Locate the cell with the specified text and output its (X, Y) center coordinate. 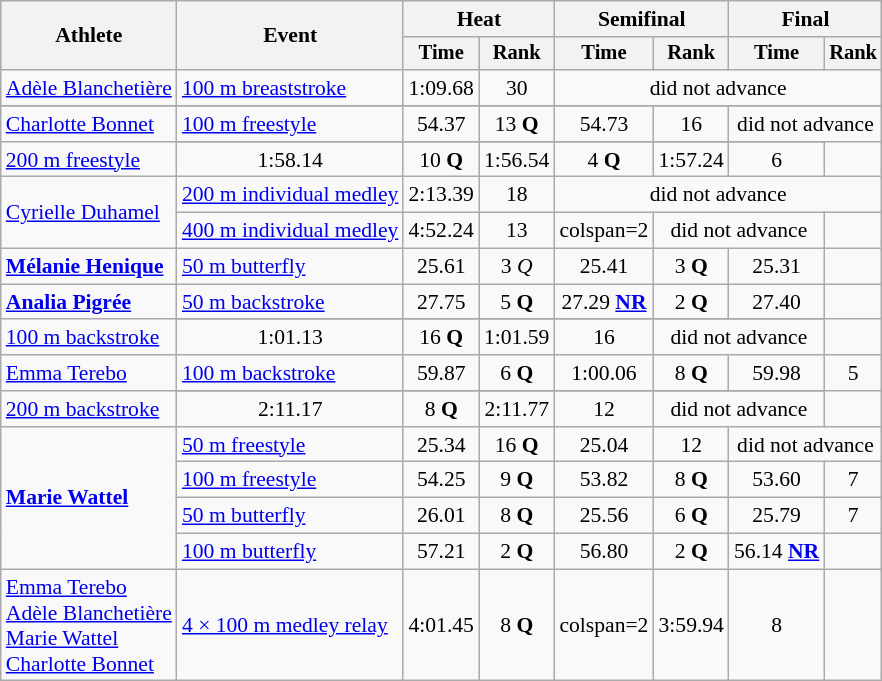
4:01.45 (440, 625)
400 m individual medley (290, 231)
5 (853, 373)
1:00.06 (604, 373)
25.61 (440, 267)
25.41 (604, 267)
54.73 (604, 124)
Semifinal (642, 19)
Final (806, 19)
1:58.14 (290, 160)
54.25 (440, 480)
Emma TereboAdèle Blanchetière Marie Wattel Charlotte Bonnet (89, 625)
13 Q (516, 124)
30 (516, 88)
1:01.59 (516, 338)
4 Q (604, 160)
25.79 (776, 516)
Event (290, 36)
53.60 (776, 480)
Emma Terebo (89, 373)
50 m freestyle (290, 445)
6 (776, 160)
25.34 (440, 445)
1:57.24 (690, 160)
5 Q (516, 302)
200 m individual medley (290, 195)
53.82 (604, 480)
27.40 (776, 302)
Adèle Blanchetière (89, 88)
Heat (478, 19)
50 m backstroke (290, 302)
1:01.13 (290, 338)
200 m freestyle (89, 160)
Mélanie Henique (89, 267)
26.01 (440, 516)
25.04 (604, 445)
27.75 (440, 302)
57.21 (440, 552)
59.98 (776, 373)
2:13.39 (440, 195)
56.14 NR (776, 552)
2:11.17 (290, 409)
3:59.94 (690, 625)
1:56.54 (516, 160)
56.80 (604, 552)
25.31 (776, 267)
4 × 100 m medley relay (290, 625)
Cyrielle Duhamel (89, 212)
4:52.24 (440, 231)
54.37 (440, 124)
25.56 (604, 516)
Athlete (89, 36)
Analia Pigrée (89, 302)
27.29 NR (604, 302)
9 Q (516, 480)
18 (516, 195)
Marie Wattel (89, 498)
2:11.77 (516, 409)
8 (776, 625)
13 (516, 231)
59.87 (440, 373)
200 m backstroke (89, 409)
Charlotte Bonnet (89, 124)
100 m butterfly (290, 552)
1:09.68 (440, 88)
100 m breaststroke (290, 88)
10 Q (440, 160)
